Provide the [x, y] coordinate of the cell's center where the given text is located.  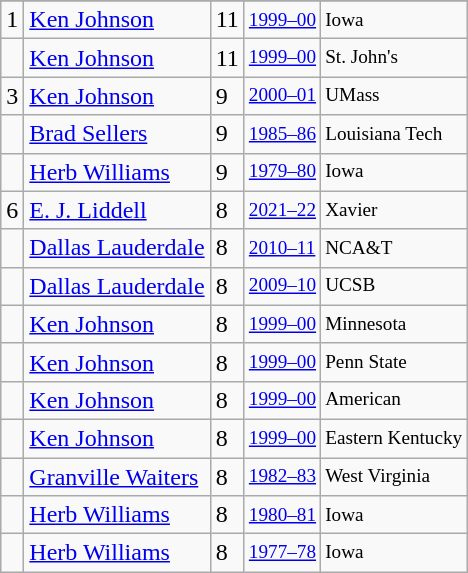
2009–10 [282, 286]
1 [12, 20]
Penn State [394, 362]
2021–22 [282, 210]
St. John's [394, 58]
1980–81 [282, 515]
1985–86 [282, 134]
2000–01 [282, 96]
2010–11 [282, 248]
Minnesota [394, 324]
Granville Waiters [117, 477]
Louisiana Tech [394, 134]
1982–83 [282, 477]
UMass [394, 96]
1979–80 [282, 172]
6 [12, 210]
American [394, 400]
Xavier [394, 210]
E. J. Liddell [117, 210]
1977–78 [282, 553]
NCA&T [394, 248]
Brad Sellers [117, 134]
Eastern Kentucky [394, 438]
West Virginia [394, 477]
3 [12, 96]
UCSB [394, 286]
